Pinpoint the cell where the given text exists, returning its (x, y) midpoint coordinate. 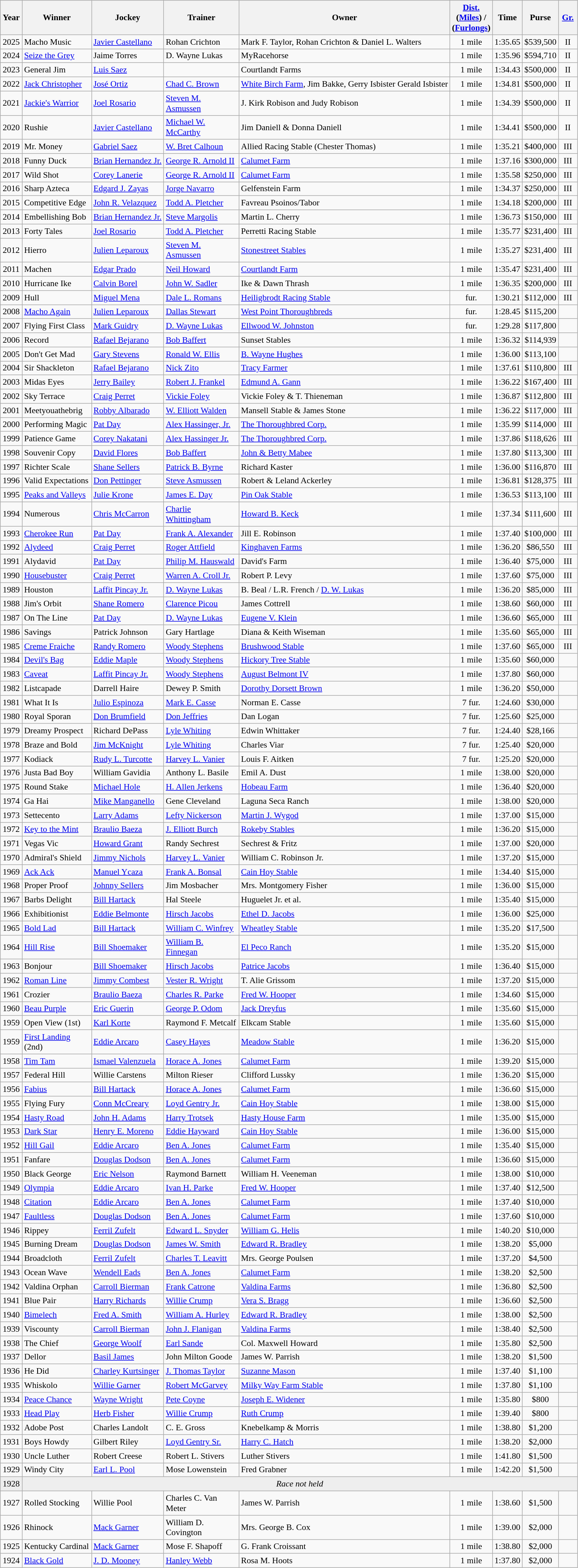
Chad C. Brown (202, 84)
$128,375 (540, 481)
Peaks and Valleys (57, 495)
Loyd Gentry Sr. (202, 1442)
Fabius (57, 1090)
$117,000 (540, 410)
Beau Purple (57, 1009)
Corey Nakatani (127, 439)
Ike & Dawn Thrash (344, 284)
1:35.65 (508, 42)
1:36.81 (508, 481)
Patrick Johnson (127, 632)
1:25.20 (508, 759)
Settecento (57, 815)
Howard B. Keck (344, 514)
Martin J. Wygod (344, 815)
1956 (11, 1090)
Julie Krone (127, 495)
1982 (11, 689)
1928 (11, 1484)
Hurricane Ike (57, 284)
Ruth Crump (344, 1414)
Mrs. George Poulsen (344, 1259)
1935 (11, 1386)
James W. Smith (202, 1244)
$114,000 (540, 425)
1:34.43 (508, 70)
Crozier (57, 995)
1:35.27 (508, 250)
1958 (11, 1061)
Willie Carstens (127, 1075)
West Point Thoroughbreds (344, 312)
1964 (11, 947)
Proper Proof (57, 886)
Don Jeffries (202, 717)
1:35.77 (508, 231)
William C. Robinson Jr. (344, 858)
2011 (11, 270)
Hull (57, 298)
Jerry Bailey (127, 382)
Henry E. Moreno (127, 1131)
Charley Kurtsinger (127, 1371)
Mose Lowenstein (202, 1470)
Charles Landolt (127, 1428)
1981 (11, 702)
Martin L. Cherry (344, 217)
Ellwood W. Johnston (344, 326)
Wayne Wright (127, 1399)
1938 (11, 1343)
Eddie Belmonte (127, 914)
Broadcloth (57, 1259)
$100,000 (540, 533)
Black Gold (57, 1561)
1927 (11, 1503)
Richard Kaster (344, 467)
1952 (11, 1146)
2008 (11, 312)
Ismael Valenzuela (127, 1061)
Clarence Picou (202, 604)
1929 (11, 1470)
1937 (11, 1357)
What It Is (57, 702)
Midas Eyes (57, 382)
Harry Richards (127, 1301)
Willie Pool (127, 1503)
Perretti Racing Stable (344, 231)
1953 (11, 1131)
Hal Steele (202, 900)
Gary Hartlage (202, 632)
Mark Guidry (127, 326)
$116,870 (540, 467)
Dale L. Romans (202, 298)
White Birch Farm, Jim Bakke, Gerry Isbister Gerald Isbister (344, 84)
Corey Lanerie (127, 175)
Vester R. Wright (202, 981)
Blue Pair (57, 1301)
1966 (11, 914)
1:36.80 (508, 1287)
Hobeau Farm (344, 787)
Raymond F. Metcalf (202, 1023)
Lefty Nickerson (202, 815)
Sky Terrace (57, 397)
Norman E. Casse (344, 702)
Bold Lad (57, 928)
Patrice Jacobs (344, 966)
1970 (11, 858)
W. Elliott Walden (202, 410)
Hierro (57, 250)
William Gavidia (127, 773)
Eugene V. Klein (344, 618)
Karl Korte (127, 1023)
1:39.40 (508, 1414)
Funny Duck (57, 161)
Eric Nelson (127, 1174)
Luther Stivers (344, 1456)
$113,300 (540, 453)
Hasty House Farm (344, 1118)
Michael W. McCarthy (202, 127)
Ronald W. Ellis (202, 354)
1:24.60 (508, 702)
Admiral's Shield (57, 858)
Larry Adams (127, 815)
Ga Hai (57, 801)
Dellor (57, 1357)
Patience Game (57, 439)
Milky Way Farm Stable (344, 1386)
August Belmont IV (344, 674)
1939 (11, 1329)
1:34.81 (508, 84)
Harry C. Hatch (344, 1442)
$117,800 (540, 326)
Uncle Luther (57, 1456)
Michael Hole (127, 787)
1946 (11, 1230)
Robby Albarado (127, 410)
Seize the Grey (57, 56)
1986 (11, 632)
Ethel D. Jacobs (344, 914)
Time (508, 17)
1948 (11, 1202)
G. Frank Croissant (344, 1547)
Citation (57, 1202)
Louis F. Aitken (344, 759)
1:34.40 (508, 872)
1:38.40 (508, 1329)
Robert & Leland Ackerley (344, 481)
Richard DePass (127, 731)
2010 (11, 284)
Robert McGarvey (202, 1386)
Randy Sechrest (202, 844)
1:28.45 (508, 312)
Robert P. Levy (344, 576)
Hill Gail (57, 1146)
Mr. Money (57, 147)
Fred A. Smith (127, 1315)
1965 (11, 928)
Edward L. Snyder (202, 1230)
William B. Finnegan (202, 947)
Knebelkamp & Morris (344, 1428)
David's Farm (344, 562)
Barbs Delight (57, 900)
2000 (11, 425)
El Peco Ranch (344, 947)
Boys Howdy (57, 1442)
J. Thomas Taylor (202, 1371)
Hill Rise (57, 947)
Harry Trotsek (202, 1118)
Huguelet Jr. et al. (344, 900)
Braze and Bold (57, 745)
Laguna Seca Ranch (344, 801)
1968 (11, 886)
Robert L. Stivers (202, 1456)
Rhinock (57, 1528)
Ocean Wave (57, 1273)
Faultless (57, 1216)
Elkcam Stable (344, 1023)
$114,939 (540, 340)
Houston (57, 590)
Courtlandt Farm (344, 270)
George P. Odom (202, 1009)
Steve Margolis (202, 217)
T. Alie Grissom (344, 981)
George Woolf (127, 1343)
Valid Expectations (57, 481)
Robert J. Frankel (202, 382)
Shane Sellers (127, 467)
Head Play (57, 1414)
William H. Veeneman (344, 1174)
1936 (11, 1371)
Rippey (57, 1230)
1:34.37 (508, 189)
1995 (11, 495)
1945 (11, 1244)
Jim Mosbacher (202, 886)
Charles Viar (344, 745)
1:35.21 (508, 147)
Diana & Keith Wiseman (344, 632)
Tracy Farmer (344, 368)
Bonjour (57, 966)
$85,000 (540, 590)
Winner (57, 17)
Steve Asmussen (202, 481)
Burning Dream (57, 1244)
1930 (11, 1456)
1951 (11, 1160)
Herb Fisher (127, 1414)
Don't Get Mad (57, 354)
Wheatley Stable (344, 928)
2014 (11, 217)
Jim's Orbit (57, 604)
Kodiack (57, 759)
Federal Hill (57, 1075)
Olympia (57, 1188)
Meetyouathebrig (57, 410)
Gr. (568, 17)
2001 (11, 410)
Rudy L. Turcotte (127, 759)
1:37.34 (508, 514)
Casey Hayes (202, 1042)
2018 (11, 161)
1932 (11, 1428)
Ivan H. Parke (202, 1188)
1962 (11, 981)
B. Wayne Hughes (344, 354)
Dallas Stewart (202, 312)
William A. Hurley (202, 1315)
Rushie (57, 127)
1993 (11, 533)
Jaime Torres (127, 56)
1:37.61 (508, 368)
Frank A. Alexander (202, 533)
$167,400 (540, 382)
Flying First Class (57, 326)
Nick Zito (202, 368)
Whiskolo (57, 1386)
Basil James (127, 1357)
Loyd Gentry Jr. (202, 1103)
Alydavid (57, 562)
Mansell Stable & James Stone (344, 410)
2009 (11, 298)
$17,500 (540, 928)
Clifford Lussky (344, 1075)
Rohan Crichton (202, 42)
Royal Sporan (57, 717)
1977 (11, 759)
2005 (11, 354)
2017 (11, 175)
Gene Cleveland (202, 801)
Richter Scale (57, 467)
Devil's Bag (57, 660)
1997 (11, 467)
Jim Daniell & Donna Daniell (344, 127)
1:34.18 (508, 203)
1:39.00 (508, 1528)
1950 (11, 1174)
Jack Christopher (57, 84)
Frank Catrone (202, 1287)
Earl Sande (202, 1343)
$400,000 (540, 147)
2019 (11, 147)
Dark Star (57, 1131)
1931 (11, 1442)
Gabriel Saez (127, 147)
2003 (11, 382)
1984 (11, 660)
1973 (11, 815)
$30,000 (540, 702)
Mike Manganello (127, 801)
Robert Creese (127, 1456)
Heiligbrodt Racing Stable (344, 298)
John H. Adams (127, 1118)
1:25.60 (508, 717)
2012 (11, 250)
Rokeby Stables (344, 830)
Neil Howard (202, 270)
2015 (11, 203)
Cherokee Run (57, 533)
Howard Grant (127, 844)
Conn McCreary (127, 1103)
$300,000 (540, 161)
He Did (57, 1371)
1987 (11, 618)
1926 (11, 1528)
1961 (11, 995)
Vegas Vic (57, 844)
Philip M. Hauswald (202, 562)
Machen (57, 270)
Gary Stevens (127, 354)
1947 (11, 1216)
Exhibitionist (57, 914)
$86,550 (540, 547)
1924 (11, 1561)
2004 (11, 368)
1972 (11, 830)
Suzanne Mason (344, 1371)
Charles R. Parke (202, 995)
$1,200 (540, 1428)
1989 (11, 590)
2007 (11, 326)
1943 (11, 1273)
Mrs. Montgomery Fisher (344, 886)
Allied Racing Stable (Chester Thomas) (344, 147)
1:40.20 (508, 1230)
2025 (11, 42)
1998 (11, 453)
Jack Dreyfus (344, 1009)
John J. Flanigan (202, 1329)
1:42.20 (508, 1470)
1979 (11, 731)
Owner (344, 17)
1985 (11, 646)
Hickory Tree Stable (344, 660)
1963 (11, 966)
1990 (11, 576)
John Milton Goode (202, 1357)
John R. Velazquez (127, 203)
Mose F. Shapoff (202, 1547)
J. D. Mooney (127, 1561)
Mark E. Casse (202, 702)
Adobe Post (57, 1428)
Joseph E. Widener (344, 1399)
J. Elliott Burch (202, 830)
$118,626 (540, 439)
$115,200 (540, 312)
1:34.60 (508, 995)
Darrell Haire (127, 689)
1999 (11, 439)
1983 (11, 674)
1957 (11, 1075)
Vickie Foley & T. Thieneman (344, 397)
1:36.32 (508, 340)
1967 (11, 900)
H. Allen Jerkens (202, 787)
Jimmy Combest (127, 981)
1949 (11, 1188)
Sharp Azteca (57, 189)
The Chief (57, 1343)
On The Line (57, 618)
1:35.58 (508, 175)
Gelfenstein Farm (344, 189)
Warren A. Croll Jr. (202, 576)
Edgar Prado (127, 270)
2022 (11, 84)
1955 (11, 1103)
1954 (11, 1118)
$110,800 (540, 368)
Dreamy Prospect (57, 731)
1975 (11, 787)
Eddie Hayward (202, 1131)
John W. Sadler (202, 284)
Mrs. George B. Cox (344, 1528)
$12,500 (540, 1188)
Chris McCarron (127, 514)
Valdina Orphan (57, 1287)
2021 (11, 103)
1:35.96 (508, 56)
1940 (11, 1315)
1:36.73 (508, 217)
Caveat (57, 674)
2023 (11, 70)
Kinghaven Farms (344, 547)
1992 (11, 547)
Wild Shot (57, 175)
William D. Covington (202, 1528)
$112,800 (540, 397)
First Landing (2nd) (57, 1042)
Jill E. Robinson (344, 533)
Edgard J. Zayas (127, 189)
Jim McKnight (127, 745)
Anthony L. Basile (202, 773)
1:36.87 (508, 397)
Randy Romero (127, 646)
Pin Oak Stable (344, 495)
1:37.16 (508, 161)
David Flores (127, 453)
Julio Espinoza (127, 702)
Dorothy Dorsett Brown (344, 689)
Favreau Psoinos/Tabor (344, 203)
William G. Helis (344, 1230)
Key to the Mint (57, 830)
Roger Attfield (202, 547)
$539,500 (540, 42)
1:37.86 (508, 439)
Courtlandt Farms (344, 70)
Black George (57, 1174)
Willie Garner (127, 1386)
Bimelech (57, 1315)
$150,000 (540, 217)
Tim Tam (57, 1061)
Forty Tales (57, 231)
Col. Maxwell Howard (344, 1343)
2016 (11, 189)
2024 (11, 56)
$112,000 (540, 298)
Stonestreet Stables (344, 250)
Record (57, 340)
Edmund A. Gann (344, 382)
1933 (11, 1414)
Macho Again (57, 312)
Year (11, 17)
Justa Bad Boy (57, 773)
Brushwood Stable (344, 646)
Savings (57, 632)
Jockey (127, 17)
1941 (11, 1301)
1:35.99 (508, 425)
Charles T. Leavitt (202, 1259)
Charles C. Van Meter (202, 1503)
Fred Grabner (344, 1470)
1:35.00 (508, 1118)
Peace Chance (57, 1399)
Trainer (202, 17)
Alex Hassinger, Jr. (202, 425)
1980 (11, 717)
1:34.39 (508, 103)
1:34.41 (508, 127)
Hasty Road (57, 1118)
$4,500 (540, 1259)
Competitive Edge (57, 203)
Don Pettinger (127, 481)
Jimmy Nichols (127, 858)
Performing Magic (57, 425)
Flying Fury (57, 1103)
MyRacehorse (344, 56)
Charlie Whittingham (202, 514)
$50,000 (540, 689)
1978 (11, 745)
$594,710 (540, 56)
Alydeed (57, 547)
W. Bret Calhoun (202, 147)
1:30.21 (508, 298)
Jackie's Warrior (57, 103)
1996 (11, 481)
Edwin Whittaker (344, 731)
1974 (11, 801)
Macho Music (57, 42)
Creme Fraiche (57, 646)
Ack Ack (57, 872)
Housebuster (57, 576)
Mark F. Taylor, Rohan Crichton & Daniel L. Walters (344, 42)
1994 (11, 514)
2020 (11, 127)
Meadow Stable (344, 1042)
Emil A. Dust (344, 773)
Gilbert Riley (127, 1442)
1:39.20 (508, 1061)
Viscounty (57, 1329)
2002 (11, 397)
1942 (11, 1287)
Dewey P. Smith (202, 689)
1969 (11, 872)
Purse (540, 17)
Open View (1st) (57, 1023)
James E. Day (202, 495)
2013 (11, 231)
General Jim (57, 70)
1976 (11, 773)
Sunset Stables (344, 340)
2006 (11, 340)
Johnny Sellers (127, 886)
José Ortiz (127, 84)
1:41.80 (508, 1456)
C. E. Gross (202, 1428)
1944 (11, 1259)
Souvenir Copy (57, 453)
Don Brumfield (127, 717)
Earl L. Pool (127, 1470)
Eddie Maple (127, 660)
William C. Winfrey (202, 928)
Miguel Mena (127, 298)
1925 (11, 1547)
Rolled Stocking (57, 1503)
J. Kirk Robison and Judy Robison (344, 103)
1934 (11, 1399)
Raymond Barnett (202, 1174)
Pete Coyne (202, 1399)
Windy City (57, 1470)
B. Beal / L.R. French / D. W. Lukas (344, 590)
Fanfare (57, 1160)
$28,166 (540, 731)
1:35.47 (508, 270)
1:36.35 (508, 284)
Sir Shackleton (57, 368)
James Cottrell (344, 604)
$5,000 (540, 1244)
Frank A. Bonsal (202, 872)
1:24.40 (508, 731)
Embellishing Bob (57, 217)
Milton Rieser (202, 1075)
Listcapade (57, 689)
Luis Saez (127, 70)
Sechrest & Fritz (344, 844)
1:36.53 (508, 495)
Dist. (Miles) / (Furlongs) (471, 17)
Hanley Webb (202, 1561)
Kentucky Cardinal (57, 1547)
Alex Hassinger Jr. (202, 439)
Shane Romero (127, 604)
Calvin Borel (127, 284)
1991 (11, 562)
Numerous (57, 514)
Wendell Eads (127, 1273)
Roman Line (57, 981)
1971 (11, 844)
Vickie Foley (202, 397)
Race not held (300, 1484)
Manuel Ycaza (127, 872)
Rosa M. Hoots (344, 1561)
Jorge Navarro (202, 189)
Patrick B. Byrne (202, 467)
1:25.40 (508, 745)
1:29.28 (508, 326)
Eric Guerin (127, 1009)
1960 (11, 1009)
Round Stake (57, 787)
Dan Logan (344, 717)
Vera S. Bragg (344, 1301)
$111,600 (540, 514)
John & Betty Mabee (344, 453)
1988 (11, 604)
